Return (X, Y) of the center of cell containing provided text 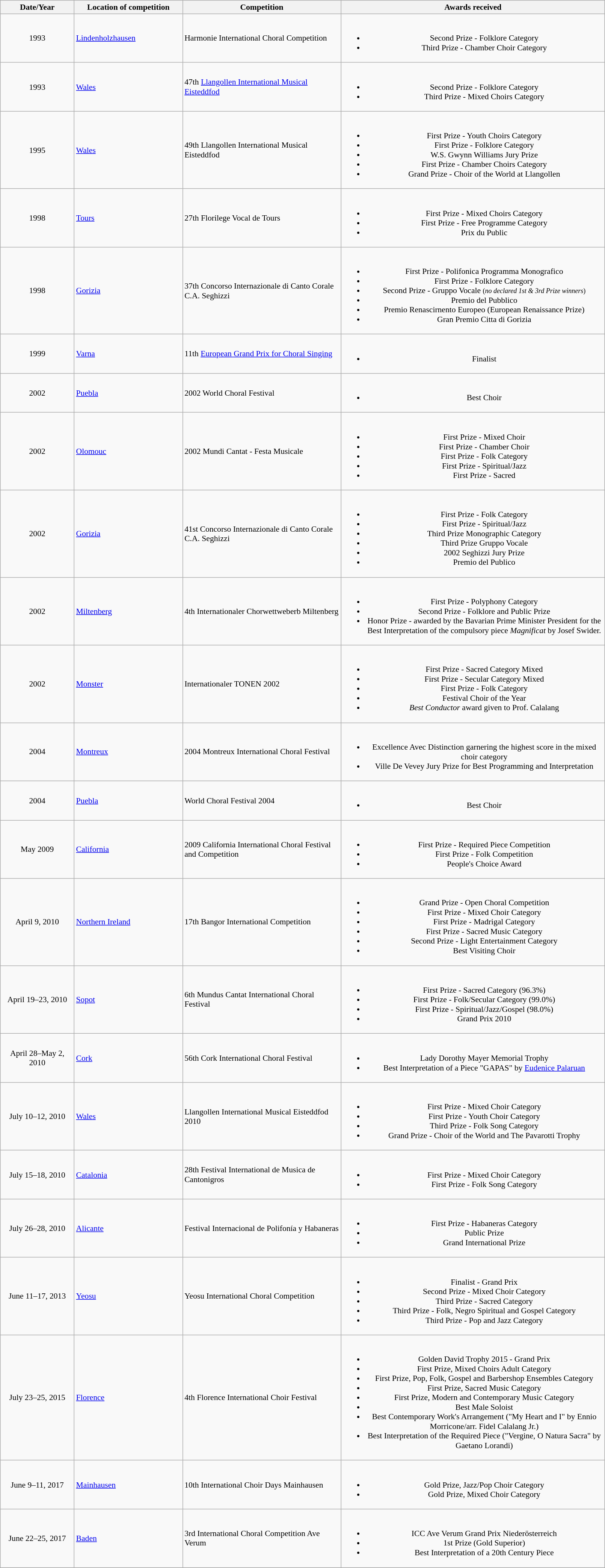
Internationaler TONEN 2002 (262, 684)
Llangollen International Musical Eisteddfod 2010 (262, 1117)
World Choral Festival 2004 (262, 801)
56th Cork International Choral Festival (262, 1058)
July 10–12, 2010 (38, 1117)
6th Mundus Cantat International Choral Festival (262, 999)
First Prize - Habaneras CategoryPublic PrizeGrand International Prize (473, 1228)
2009 California International Choral Festival and Competition (262, 849)
April 28–May 2, 2010 (38, 1058)
Olomouc (128, 451)
4th Florence International Choir Festival (262, 1398)
Tours (128, 218)
Florence (128, 1398)
37th Concorso Internazionale di Canto Corale C.A. Seghizzi (262, 291)
Alicante (128, 1228)
17th Bangor International Competition (262, 922)
41st Concorso Internazionale di Canto Corale C.A. Seghizzi (262, 534)
2004 Montreux International Choral Festival (262, 752)
27th Florilege Vocal de Tours (262, 218)
Mainhausen (128, 1485)
49th Llangollen International Musical Eisteddfod (262, 150)
First Prize - Mixed ChoirFirst Prize - Chamber ChoirFirst Prize - Folk CategoryFirst Prize - Spiritual/JazzFirst Prize - Sacred (473, 451)
Northern Ireland (128, 922)
Date/Year (38, 7)
Lady Dorothy Mayer Memorial TrophyBest Interpretation of a Piece "GAPAS" by Eudenice Palaruan (473, 1058)
1999 (38, 354)
Montreux (128, 752)
July 26–28, 2010 (38, 1228)
1995 (38, 150)
ICC Ave Verum Grand Prix Niederösterreich1st Prize (Gold Superior)Best Interpretation of a 20th Century Piece (473, 1538)
28th Festival International de Musica de Cantonigros (262, 1175)
First Prize - Sacred Category (96.3%)First Prize - Folk/Secular Category (99.0%)First Prize - Spiritual/Jazz/Gospel (98.0%)Grand Prix 2010 (473, 999)
Excellence Avec Distinction garnering the highest score in the mixed choir categoryVille De Vevey Jury Prize for Best Programming and Interpretation (473, 752)
4th Internationaler Chorwettweberb Miltenberg (262, 611)
June 11–17, 2013 (38, 1296)
May 2009 (38, 849)
Awards received (473, 7)
July 15–18, 2010 (38, 1175)
Varna (128, 354)
July 23–25, 2015 (38, 1398)
Harmonie International Choral Competition (262, 38)
Competition (262, 7)
April 9, 2010 (38, 922)
Second Prize - Folklore CategoryThird Prize - Chamber Choir Category (473, 38)
Cork (128, 1058)
Festival Internacional de Polifonía y Habaneras (262, 1228)
Gold Prize, Jazz/Pop Choir CategoryGold Prize, Mixed Choir Category (473, 1485)
Yeosu (128, 1296)
11th European Grand Prix for Choral Singing (262, 354)
Baden (128, 1538)
June 22–25, 2017 (38, 1538)
Monster (128, 684)
California (128, 849)
First Prize - Required Piece CompetitionFirst Prize - Folk CompetitionPeople's Choice Award (473, 849)
Lindenholzhausen (128, 38)
Miltenberg (128, 611)
Catalonia (128, 1175)
April 19–23, 2010 (38, 999)
3rd International Choral Competition Ave Verum (262, 1538)
47th Llangollen International Musical Eisteddfod (262, 87)
Yeosu International Choral Competition (262, 1296)
Sopot (128, 999)
Location of competition (128, 7)
Second Prize - Folklore CategoryThird Prize - Mixed Choirs Category (473, 87)
Finalist (473, 354)
10th International Choir Days Mainhausen (262, 1485)
First Prize - Mixed Choir CategoryFirst Prize - Folk Song Category (473, 1175)
2002 Mundi Cantat - Festa Musicale (262, 451)
2002 World Choral Festival (262, 393)
June 9–11, 2017 (38, 1485)
First Prize - Mixed Choirs CategoryFirst Prize - Free Programme CategoryPrix du Public (473, 218)
